Provide the [X, Y] coordinate of the cell's center where the given text is located.  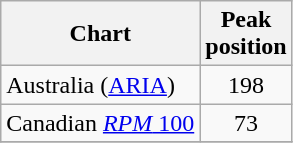
73 [246, 123]
Australia (ARIA) [100, 85]
Chart [100, 34]
Canadian RPM 100 [100, 123]
198 [246, 85]
Peakposition [246, 34]
